Extract the [x, y] coordinate from the center of the cell holding the provided text.  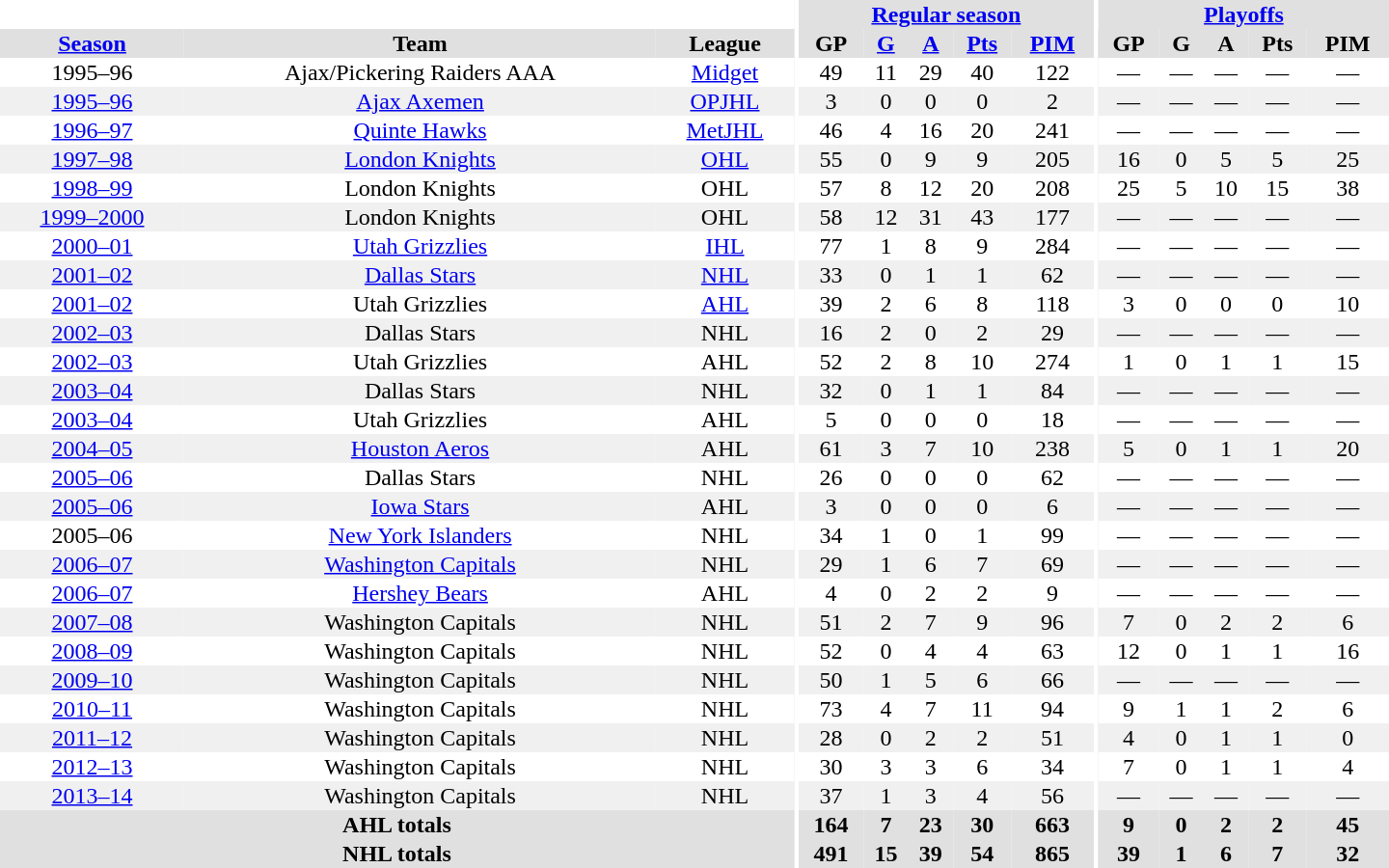
37 [831, 796]
77 [831, 246]
284 [1051, 246]
46 [831, 130]
49 [831, 72]
26 [831, 477]
Quinte Hawks [421, 130]
38 [1348, 188]
66 [1051, 680]
865 [1051, 854]
2004–05 [93, 448]
2011–12 [93, 738]
IHL [725, 246]
23 [931, 825]
NHL totals [397, 854]
18 [1051, 420]
Iowa Stars [421, 506]
491 [831, 854]
28 [831, 738]
118 [1051, 304]
43 [982, 217]
AHL totals [397, 825]
Playoffs [1244, 14]
69 [1051, 564]
New York Islanders [421, 535]
84 [1051, 391]
2007–08 [93, 622]
Houston Aeros [421, 448]
61 [831, 448]
122 [1051, 72]
63 [1051, 651]
94 [1051, 709]
56 [1051, 796]
57 [831, 188]
Ajax Axemen [421, 101]
31 [931, 217]
99 [1051, 535]
663 [1051, 825]
League [725, 43]
238 [1051, 448]
2000–01 [93, 246]
2008–09 [93, 651]
73 [831, 709]
Midget [725, 72]
96 [1051, 622]
208 [1051, 188]
45 [1348, 825]
1996–97 [93, 130]
40 [982, 72]
2010–11 [93, 709]
205 [1051, 159]
54 [982, 854]
Regular season [946, 14]
177 [1051, 217]
58 [831, 217]
1998–99 [93, 188]
1999–2000 [93, 217]
241 [1051, 130]
33 [831, 275]
50 [831, 680]
2009–10 [93, 680]
164 [831, 825]
MetJHL [725, 130]
Hershey Bears [421, 593]
55 [831, 159]
2013–14 [93, 796]
2012–13 [93, 767]
274 [1051, 362]
Ajax/Pickering Raiders AAA [421, 72]
Team [421, 43]
1997–98 [93, 159]
OPJHL [725, 101]
Season [93, 43]
